Search for the cell housing the specified text and yield its [x, y] center coordinate. 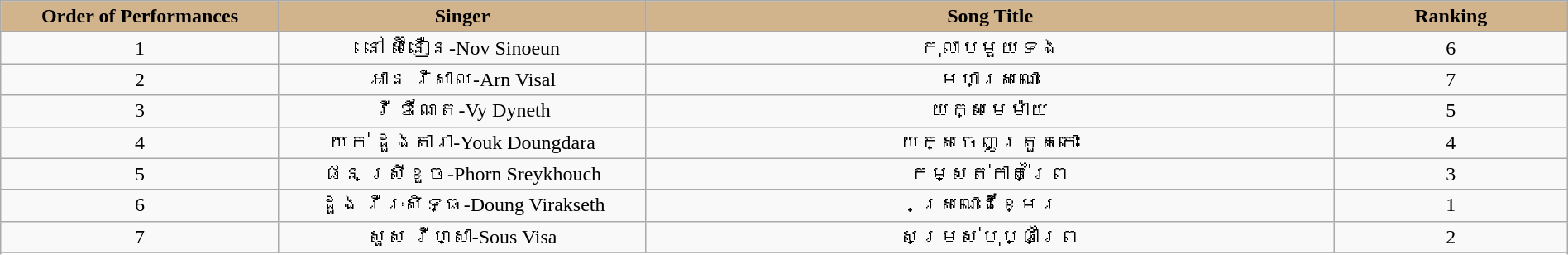
អាន វិសាល-Arn Visal [462, 79]
សួស វីហ្សា-Sous Visa [462, 237]
Singer [462, 17]
Song Title [990, 17]
សម្រស់បុប្ផាព្រៃ [990, 237]
យក្សមេម៉ាយ [990, 111]
យក់ ដួងតារា-Youk Doungdara [462, 142]
យក្សចេញត្រួតកោះ [990, 142]
មហាស្រណោះ [990, 79]
ផន ស្រីខួច-Phorn Sreykhouch [462, 174]
កុលាបមួយទង [990, 48]
វី ឌីណែត-Vy Dyneth [462, 111]
ស្រណោះដីខ្មែរ [990, 205]
Ranking [1451, 17]
ដួង វីរៈសិទ្ធ-Doung Virakseth [462, 205]
នៅ ស៊ីនឿន-Nov Sinoeun [462, 48]
កម្សត់កាត់ព្រៃ [990, 174]
Order of Performances [140, 17]
